Detect which cell encompasses the target text, then output its [X, Y] center coordinate. 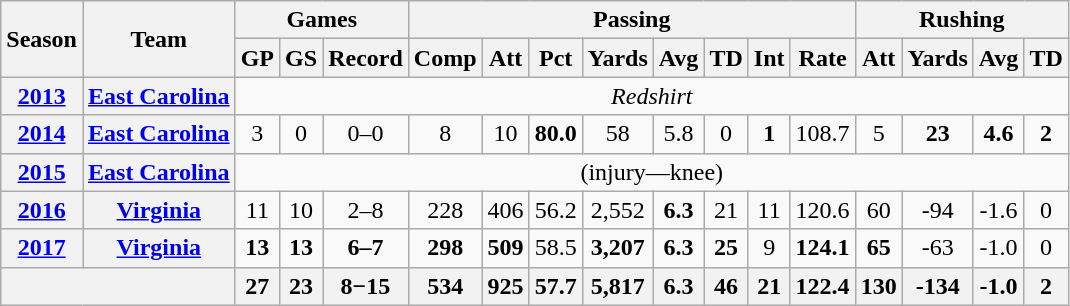
3 [257, 134]
Int [769, 58]
2–8 [366, 210]
925 [506, 286]
3,207 [618, 248]
Record [366, 58]
27 [257, 286]
4.6 [998, 134]
120.6 [822, 210]
228 [445, 210]
-94 [938, 210]
Rushing [962, 20]
Games [322, 20]
298 [445, 248]
GP [257, 58]
-63 [938, 248]
Season [42, 39]
56.2 [556, 210]
Rate [822, 58]
60 [878, 210]
534 [445, 286]
Pct [556, 58]
GS [302, 58]
5.8 [678, 134]
2017 [42, 248]
130 [878, 286]
2015 [42, 172]
509 [506, 248]
5 [878, 134]
65 [878, 248]
Team [158, 39]
8−15 [366, 286]
2013 [42, 96]
-1.6 [998, 210]
58 [618, 134]
1 [769, 134]
2016 [42, 210]
46 [726, 286]
-134 [938, 286]
2014 [42, 134]
8 [445, 134]
Comp [445, 58]
25 [726, 248]
0–0 [366, 134]
124.1 [822, 248]
(injury—knee) [652, 172]
5,817 [618, 286]
2,552 [618, 210]
Redshirt [652, 96]
80.0 [556, 134]
Passing [632, 20]
108.7 [822, 134]
406 [506, 210]
9 [769, 248]
122.4 [822, 286]
57.7 [556, 286]
58.5 [556, 248]
6–7 [366, 248]
